From the cell containing the given text, extract its center point as [X, Y] coordinate. 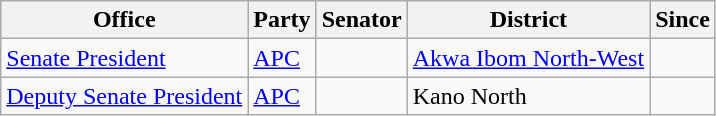
Senate President [124, 58]
Since [683, 20]
Party [282, 20]
Akwa Ibom North-West [528, 58]
Deputy Senate President [124, 96]
Kano North [528, 96]
Senator [362, 20]
District [528, 20]
Office [124, 20]
